Return (X, Y) of the center of cell containing provided text 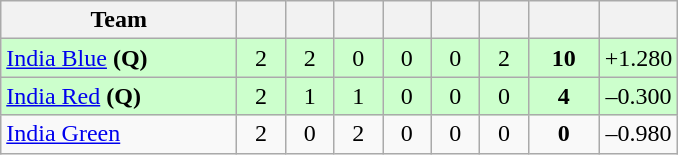
India Blue (Q) (119, 58)
+1.280 (638, 58)
–0.300 (638, 96)
10 (564, 58)
India Red (Q) (119, 96)
Team (119, 20)
India Green (119, 134)
4 (564, 96)
–0.980 (638, 134)
